From the cell containing the given text, extract its center point as [x, y] coordinate. 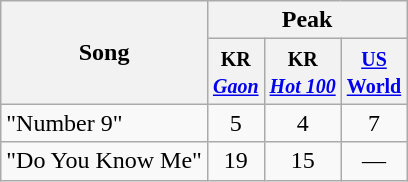
5 [236, 123]
Peak [306, 20]
"Do You Know Me" [104, 161]
4 [302, 123]
19 [236, 161]
— [374, 161]
US World [374, 72]
7 [374, 123]
KRGaon [236, 72]
Song [104, 52]
KRHot 100 [302, 72]
15 [302, 161]
"Number 9" [104, 123]
